Locate the cell with the specified text and output its [X, Y] center coordinate. 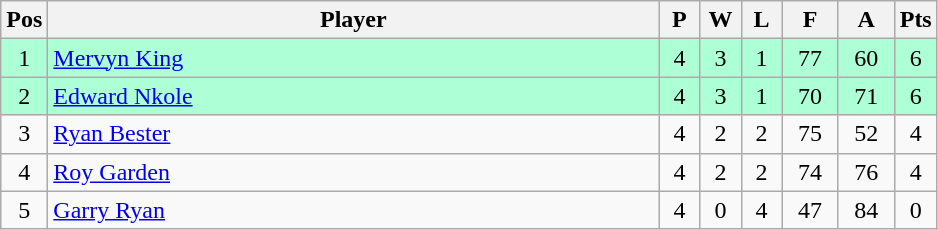
77 [810, 58]
84 [866, 210]
60 [866, 58]
71 [866, 96]
Edward Nkole [354, 96]
W [720, 20]
76 [866, 172]
Pts [916, 20]
A [866, 20]
F [810, 20]
74 [810, 172]
Mervyn King [354, 58]
Garry Ryan [354, 210]
L [762, 20]
P [680, 20]
Player [354, 20]
Pos [24, 20]
70 [810, 96]
Roy Garden [354, 172]
75 [810, 134]
5 [24, 210]
Ryan Bester [354, 134]
52 [866, 134]
47 [810, 210]
